From the cell containing the given text, extract its center point as [X, Y] coordinate. 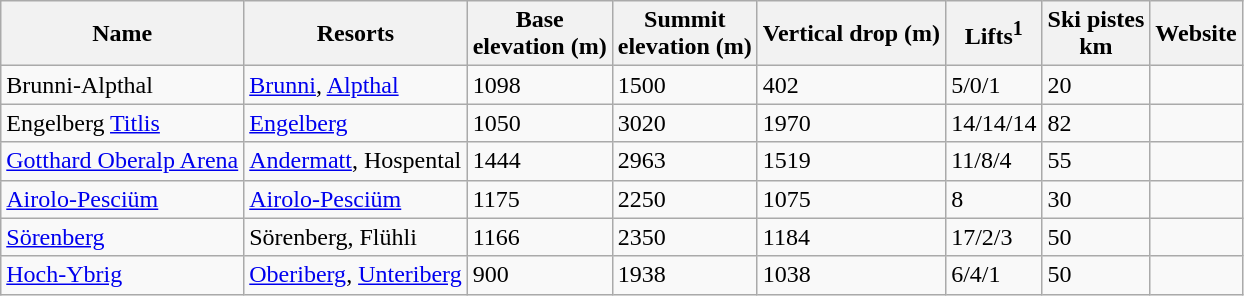
Hoch-Ybrig [122, 275]
1444 [540, 161]
1519 [851, 161]
Website [1196, 34]
402 [851, 85]
1500 [684, 85]
Sörenberg, Flühli [356, 237]
1938 [684, 275]
Andermatt, Hospental [356, 161]
Engelberg [356, 123]
Brunni, Alpthal [356, 85]
Sörenberg [122, 237]
Ski pistes km [1096, 34]
82 [1096, 123]
Oberiberg, Unteriberg [356, 275]
1098 [540, 85]
1038 [851, 275]
6/4/1 [994, 275]
14/14/14 [994, 123]
17/2/3 [994, 237]
1050 [540, 123]
1166 [540, 237]
2350 [684, 237]
20 [1096, 85]
Gotthard Oberalp Arena [122, 161]
30 [1096, 199]
Engelberg Titlis [122, 123]
Resorts [356, 34]
Summitelevation (m) [684, 34]
Baseelevation (m) [540, 34]
Name [122, 34]
1075 [851, 199]
900 [540, 275]
55 [1096, 161]
2250 [684, 199]
Vertical drop (m) [851, 34]
3020 [684, 123]
2963 [684, 161]
11/8/4 [994, 161]
1175 [540, 199]
5/0/1 [994, 85]
1184 [851, 237]
1970 [851, 123]
Lifts1 [994, 34]
Brunni-Alpthal [122, 85]
8 [994, 199]
